Pinpoint the cell where the given text exists, returning its [X, Y] midpoint coordinate. 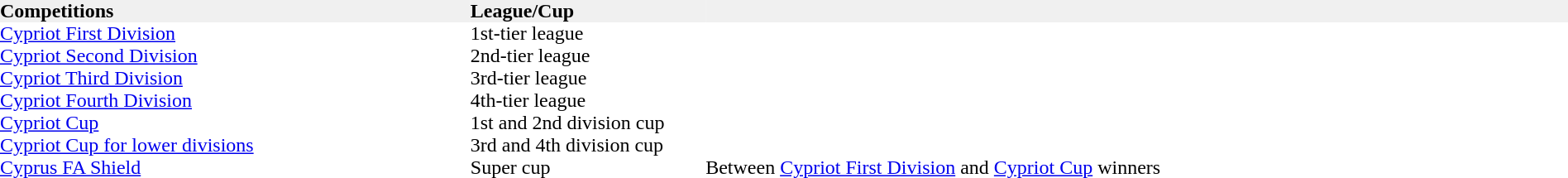
2nd-tier league [588, 56]
3rd and 4th division cup [588, 146]
Cypriot Cup [235, 123]
1st and 2nd division cup [588, 123]
1st-tier league [588, 33]
4th-tier league [588, 101]
Cypriot Third Division [235, 78]
Cypriot Fourth Division [235, 101]
3rd-tier league [588, 78]
League/Cup [588, 12]
Cypriot Cup for lower divisions [235, 146]
Competitions [235, 12]
Cypriot Second Division [235, 56]
Cypriot First Division [235, 33]
